Return [X, Y] of the center of cell containing provided text 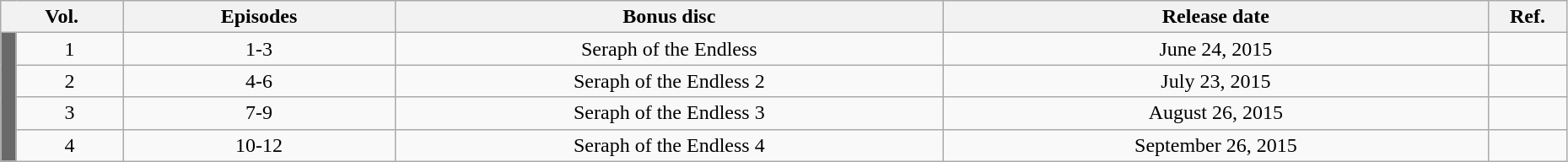
1-3 [260, 49]
4 [69, 145]
Vol. [62, 17]
Ref. [1528, 17]
Seraph of the Endless [669, 49]
2 [69, 81]
September 26, 2015 [1215, 145]
Bonus disc [669, 17]
Seraph of the Endless 4 [669, 145]
June 24, 2015 [1215, 49]
Release date [1215, 17]
July 23, 2015 [1215, 81]
3 [69, 113]
1 [69, 49]
Episodes [260, 17]
7-9 [260, 113]
Seraph of the Endless 2 [669, 81]
10-12 [260, 145]
4-6 [260, 81]
Seraph of the Endless 3 [669, 113]
August 26, 2015 [1215, 113]
